Return [x, y] of the center of cell containing provided text 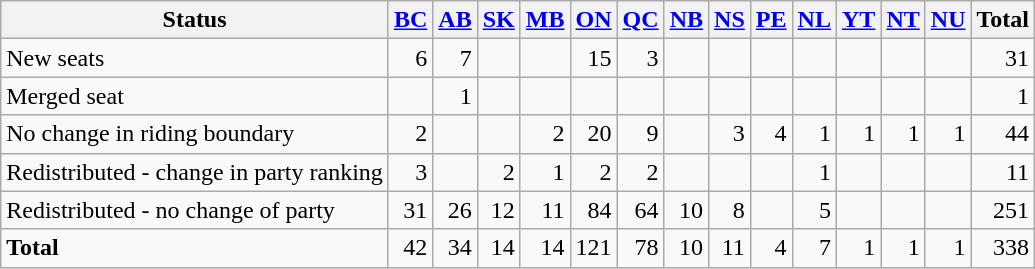
NB [686, 20]
QC [640, 20]
NT [903, 20]
20 [594, 134]
34 [455, 248]
PE [771, 20]
15 [594, 58]
AB [455, 20]
251 [1003, 210]
78 [640, 248]
338 [1003, 248]
NU [948, 20]
26 [455, 210]
44 [1003, 134]
5 [814, 210]
6 [410, 58]
MB [545, 20]
NL [814, 20]
SK [498, 20]
12 [498, 210]
Redistributed - no change of party [195, 210]
9 [640, 134]
No change in riding boundary [195, 134]
42 [410, 248]
8 [730, 210]
Status [195, 20]
64 [640, 210]
ON [594, 20]
YT [858, 20]
Redistributed - change in party ranking [195, 172]
121 [594, 248]
New seats [195, 58]
84 [594, 210]
Merged seat [195, 96]
NS [730, 20]
BC [410, 20]
